Return (X, Y) of the center of cell containing provided text 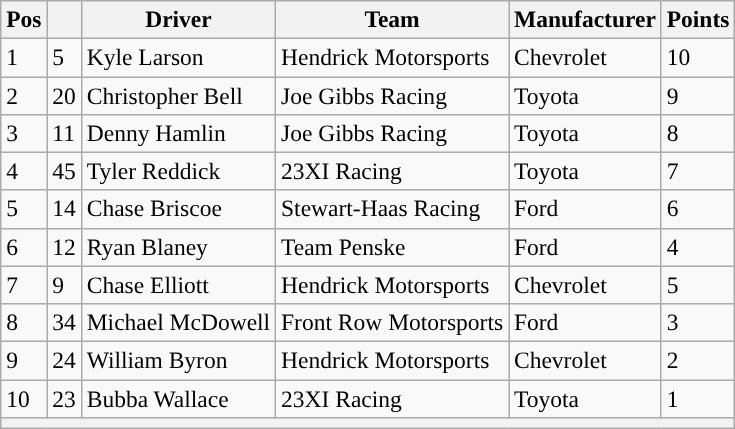
Front Row Motorsports (392, 322)
Driver (178, 19)
24 (64, 360)
Kyle Larson (178, 57)
34 (64, 322)
12 (64, 247)
Points (698, 19)
Tyler Reddick (178, 171)
20 (64, 95)
Denny Hamlin (178, 133)
Team (392, 19)
Manufacturer (586, 19)
Team Penske (392, 247)
45 (64, 171)
23 (64, 398)
Michael McDowell (178, 322)
14 (64, 209)
Bubba Wallace (178, 398)
Stewart-Haas Racing (392, 209)
Christopher Bell (178, 95)
William Byron (178, 360)
Pos (24, 19)
Chase Elliott (178, 285)
11 (64, 133)
Chase Briscoe (178, 209)
Ryan Blaney (178, 247)
